Pinpoint the cell where the given text exists, returning its (x, y) midpoint coordinate. 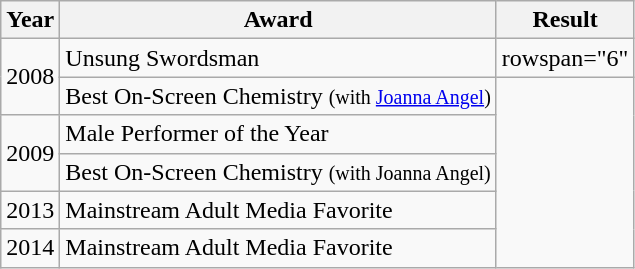
2009 (30, 153)
Result (565, 20)
rowspan="6" (565, 58)
2014 (30, 248)
Award (278, 20)
Year (30, 20)
2013 (30, 210)
Unsung Swordsman (278, 58)
2008 (30, 77)
Male Performer of the Year (278, 134)
